Detect which cell encompasses the target text, then output its [X, Y] center coordinate. 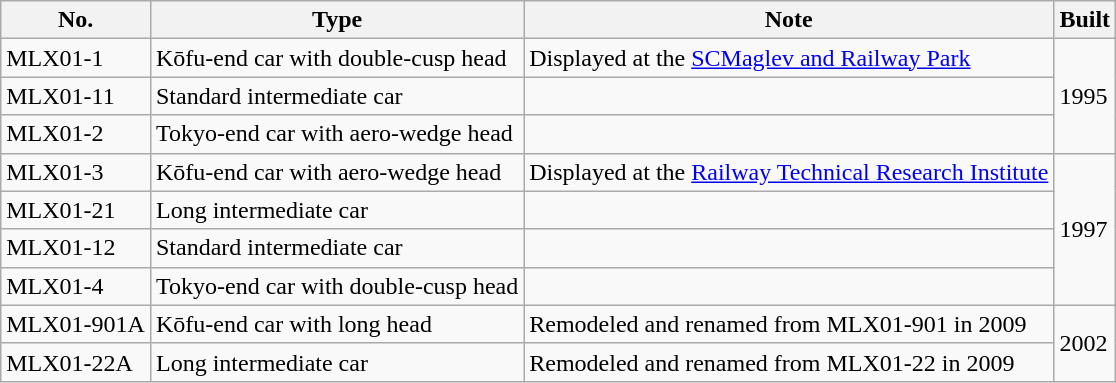
MLX01-2 [76, 134]
MLX01-3 [76, 172]
Displayed at the Railway Technical Research Institute [789, 172]
MLX01-11 [76, 96]
Kōfu-end car with long head [336, 324]
Remodeled and renamed from MLX01-901 in 2009 [789, 324]
MLX01-4 [76, 286]
Type [336, 20]
Kōfu-end car with aero-wedge head [336, 172]
1997 [1085, 229]
MLX01-21 [76, 210]
Kōfu-end car with double-cusp head [336, 58]
Tokyo-end car with aero-wedge head [336, 134]
Built [1085, 20]
No. [76, 20]
MLX01-901A [76, 324]
2002 [1085, 343]
Note [789, 20]
Remodeled and renamed from MLX01-22 in 2009 [789, 362]
MLX01-1 [76, 58]
MLX01-22A [76, 362]
Displayed at the SCMaglev and Railway Park [789, 58]
MLX01-12 [76, 248]
1995 [1085, 96]
Tokyo-end car with double-cusp head [336, 286]
